Pinpoint the cell where the given text exists, returning its [X, Y] midpoint coordinate. 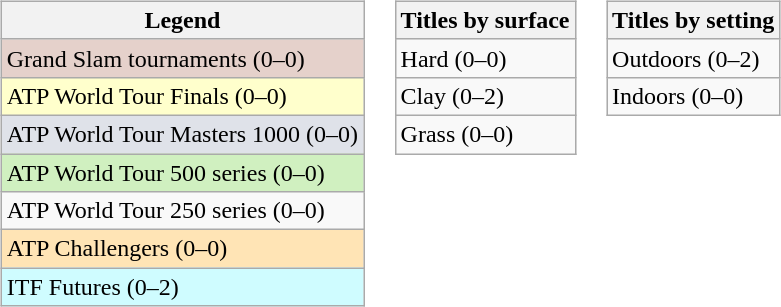
Titles by surface [485, 20]
Titles by setting [694, 20]
Hard (0–0) [485, 58]
Legend [182, 20]
Clay (0–2) [485, 96]
ATP World Tour Masters 1000 (0–0) [182, 134]
Outdoors (0–2) [694, 58]
ATP World Tour 500 series (0–0) [182, 173]
Grand Slam tournaments (0–0) [182, 58]
Grass (0–0) [485, 134]
ATP Challengers (0–0) [182, 249]
ATP World Tour 250 series (0–0) [182, 211]
Indoors (0–0) [694, 96]
ATP World Tour Finals (0–0) [182, 96]
ITF Futures (0–2) [182, 287]
